Determine the [x, y] coordinate at the center of the cell enclosing the given text.  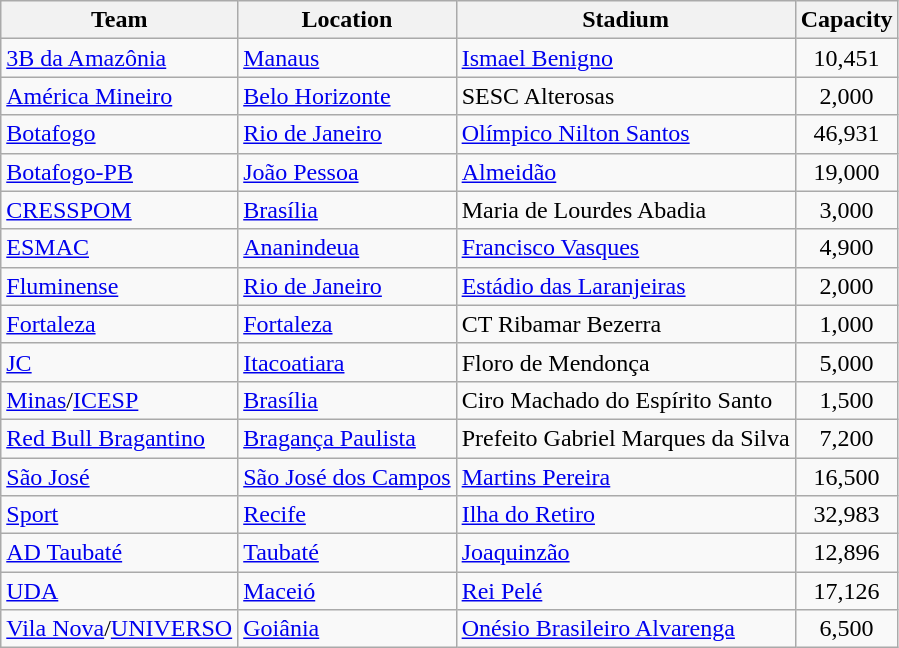
19,000 [846, 172]
CRESSPOM [120, 210]
Ciro Machado do Espírito Santo [626, 400]
Taubaté [347, 553]
Itacoatiara [347, 362]
São José [120, 477]
São José dos Campos [347, 477]
Team [120, 20]
Prefeito Gabriel Marques da Silva [626, 438]
América Mineiro [120, 96]
Ismael Benigno [626, 58]
Francisco Vasques [626, 248]
Botafogo-PB [120, 172]
Goiânia [347, 629]
João Pessoa [347, 172]
Capacity [846, 20]
7,200 [846, 438]
Red Bull Bragantino [120, 438]
Joaquinzão [626, 553]
Floro de Mendonça [626, 362]
3B da Amazônia [120, 58]
Ananindeua [347, 248]
17,126 [846, 591]
Ilha do Retiro [626, 515]
1,000 [846, 324]
UDA [120, 591]
Maria de Lourdes Abadia [626, 210]
Belo Horizonte [347, 96]
Recife [347, 515]
Bragança Paulista [347, 438]
Martins Pereira [626, 477]
Minas/ICESP [120, 400]
JC [120, 362]
Stadium [626, 20]
Onésio Brasileiro Alvarenga [626, 629]
10,451 [846, 58]
Sport [120, 515]
Maceió [347, 591]
16,500 [846, 477]
CT Ribamar Bezerra [626, 324]
1,500 [846, 400]
12,896 [846, 553]
5,000 [846, 362]
SESC Alterosas [626, 96]
Manaus [347, 58]
Location [347, 20]
ESMAC [120, 248]
Estádio das Laranjeiras [626, 286]
32,983 [846, 515]
3,000 [846, 210]
Botafogo [120, 134]
6,500 [846, 629]
4,900 [846, 248]
Vila Nova/UNIVERSO [120, 629]
Fluminense [120, 286]
Olímpico Nilton Santos [626, 134]
46,931 [846, 134]
Rei Pelé [626, 591]
AD Taubaté [120, 553]
Almeidão [626, 172]
